Scan for the cell matching the given text and deliver its (X, Y) coordinate at center. 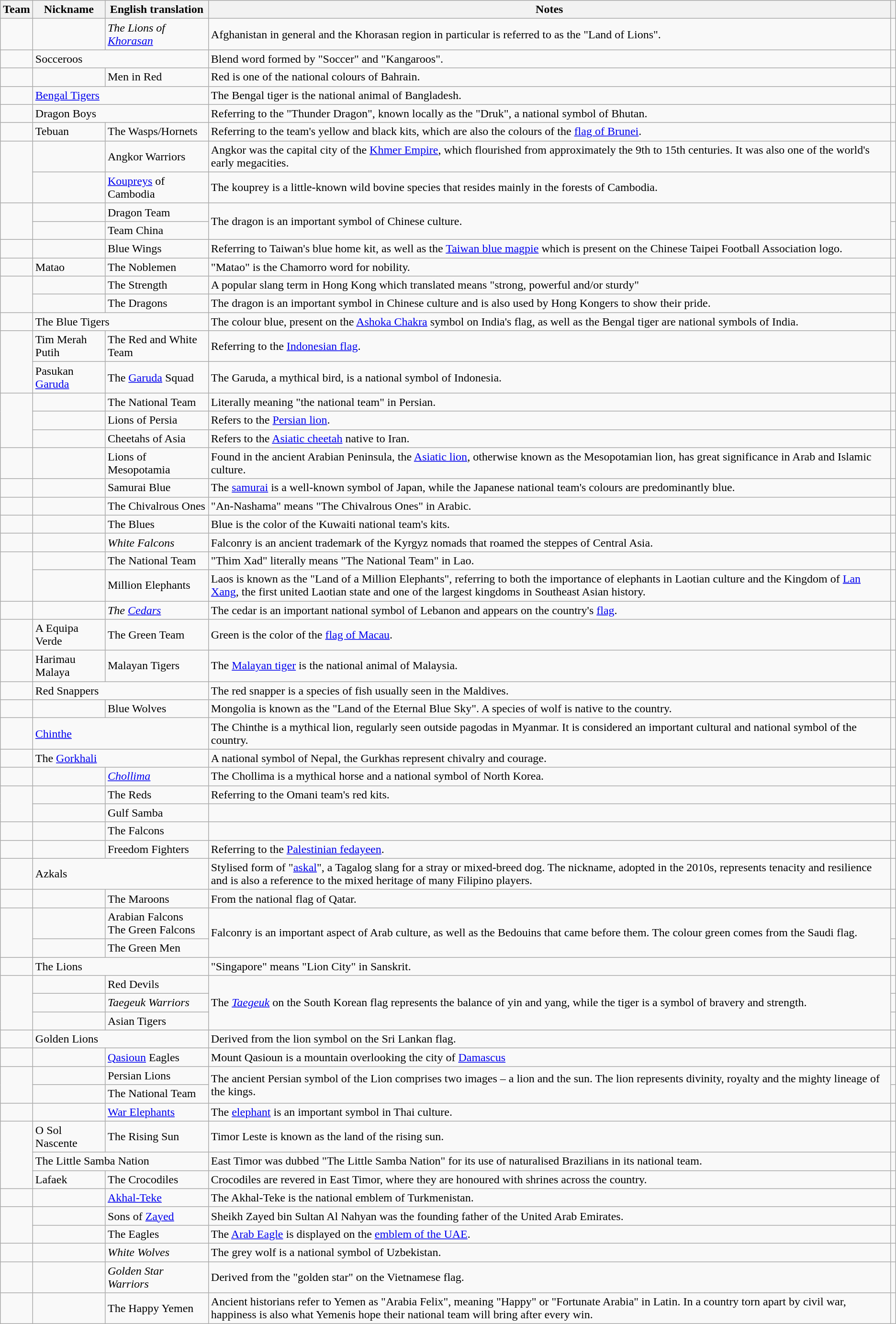
Lions of Persia (157, 420)
Blue Wolves (157, 709)
The Arab Eagle is displayed on the emblem of the UAE. (549, 1234)
The Chivalrous Ones (157, 506)
The grey wolf is a national symbol of Uzbekistan. (549, 1252)
Sheikh Zayed bin Sultan Al Nahyan was the founding father of the United Arab Emirates. (549, 1216)
The Akhal-Teke is the national emblem of Turkmenistan. (549, 1198)
The Taegeuk on the South Korean flag represents the balance of yin and yang, while the tiger is a symbol of bravery and strength. (549, 1003)
Chinthe (121, 733)
The kouprey is a little-known wild bovine species that resides mainly in the forests of Cambodia. (549, 188)
White Wolves (157, 1252)
Golden Star Warriors (157, 1277)
Lions of Mesopotamia (157, 463)
"An-Nashama" means "The Chivalrous Ones" in Arabic. (549, 506)
Blue Wings (157, 248)
Referring to the Indonesian flag. (549, 347)
Million Elephants (157, 585)
Notes (549, 10)
Derived from the "golden star" on the Vietnamese flag. (549, 1277)
Samurai Blue (157, 488)
Malayan Tigers (157, 666)
The Gorkhali (121, 758)
Team China (157, 230)
The Noblemen (157, 267)
Lafaek (69, 1179)
Afghanistan in general and the Khorasan region in particular is referred to as the "Land of Lions". (549, 34)
The Crocodiles (157, 1179)
The Garuda, a mythical bird, is a national symbol of Indonesia. (549, 377)
Blend word formed by "Soccer" and "Kangaroos". (549, 59)
Koupreys of Cambodia (157, 188)
Azkals (121, 874)
Green is the color of the flag of Macau. (549, 635)
The Blue Tigers (121, 322)
Falconry is an important aspect of Arab culture, as well as the Bedouins that came before them. The colour green comes from the Saudi flag. (549, 932)
Socceroos (121, 59)
Akhal-Teke (157, 1198)
The Chinthe is a mythical lion, regularly seen outside pagodas in Myanmar. It is considered an important cultural and national symbol of the country. (549, 733)
Blue is the color of the Kuwaiti national team's kits. (549, 524)
The Reds (157, 795)
Asian Tigers (157, 1021)
Team (17, 10)
Tim Merah Putih (69, 347)
The Lions (121, 966)
Arabian FalconsThe Green Falcons (157, 923)
Mongolia is known as the "Land of the Eternal Blue Sky". A species of wolf is native to the country. (549, 709)
Timor Leste is known as the land of the rising sun. (549, 1136)
The Rising Sun (157, 1136)
Qasioun Eagles (157, 1057)
Crocodiles are revered in East Timor, where they are honoured with shrines across the country. (549, 1179)
Nickname (69, 10)
The Garuda Squad (157, 377)
The Eagles (157, 1234)
Referring to the Palestinian fedayeen. (549, 849)
Sons of Zayed (157, 1216)
The colour blue, present on the Ashoka Chakra symbol on India's flag, as well as the Bengal tiger are national symbols of India. (549, 322)
Gulf Samba (157, 813)
"Singapore" means "Lion City" in Sanskrit. (549, 966)
The Dragons (157, 303)
Pasukan Garuda (69, 377)
Red is one of the national colours of Bahrain. (549, 77)
English translation (157, 10)
The Malayan tiger is the national animal of Malaysia. (549, 666)
The Bengal tiger is the national animal of Bangladesh. (549, 95)
The samurai is a well-known symbol of Japan, while the Japanese national team's colours are predominantly blue. (549, 488)
A national symbol of Nepal, the Gurkhas represent chivalry and courage. (549, 758)
The dragon is an important symbol of Chinese culture. (549, 221)
A Equipa Verde (69, 635)
Red Snappers (121, 691)
Cheetahs of Asia (157, 438)
Dragon Boys (121, 113)
The Happy Yemen (157, 1309)
Chollima (157, 776)
Golden Lions (121, 1039)
White Falcons (157, 542)
Freedom Fighters (157, 849)
The Blues (157, 524)
"Thim Xad" literally means "The National Team" in Lao. (549, 561)
From the national flag of Qatar. (549, 898)
Refers to the Persian lion. (549, 420)
Referring to the team's yellow and black kits, which are also the colours of the flag of Brunei. (549, 132)
Bengal Tigers (121, 95)
The red snapper is a species of fish usually seen in the Maldives. (549, 691)
The Cedars (157, 610)
East Timor was dubbed "The Little Samba Nation" for its use of naturalised Brazilians in its national team. (549, 1161)
A popular slang term in Hong Kong which translated means "strong, powerful and/or sturdy" (549, 285)
The Falcons (157, 831)
Referring to the Omani team's red kits. (549, 795)
Tebuan (69, 132)
Matao (69, 267)
Referring to the "Thunder Dragon", known locally as the "Druk", a national symbol of Bhutan. (549, 113)
The Chollima is a mythical horse and a national symbol of North Korea. (549, 776)
The Strength (157, 285)
Derived from the lion symbol on the Sri Lankan flag. (549, 1039)
War Elephants (157, 1112)
The cedar is an important national symbol of Lebanon and appears on the country's flag. (549, 610)
The Red and White Team (157, 347)
Red Devils (157, 985)
Men in Red (157, 77)
Persian Lions (157, 1076)
The Little Samba Nation (121, 1161)
The Wasps/Hornets (157, 132)
Literally meaning "the national team" in Persian. (549, 402)
The Maroons (157, 898)
The dragon is an important symbol in Chinese culture and is also used by Hong Kongers to show their pride. (549, 303)
Harimau Malaya (69, 666)
Mount Qasioun is a mountain overlooking the city of Damascus (549, 1057)
The Green Team (157, 635)
O Sol Nascente (69, 1136)
Dragon Team (157, 212)
"Matao" is the Chamorro word for nobility. (549, 267)
The Green Men (157, 948)
Taegeuk Warriors (157, 1003)
The Lions of Khorasan (157, 34)
Referring to Taiwan's blue home kit, as well as the Taiwan blue magpie which is present on the Chinese Taipei Football Association logo. (549, 248)
Refers to the Asiatic cheetah native to Iran. (549, 438)
Falconry is an ancient trademark of the Kyrgyz nomads that roamed the steppes of Central Asia. (549, 542)
Angkor Warriors (157, 156)
The elephant is an important symbol in Thai culture. (549, 1112)
